Extract the [x, y] coordinate from the center of the cell holding the provided text.  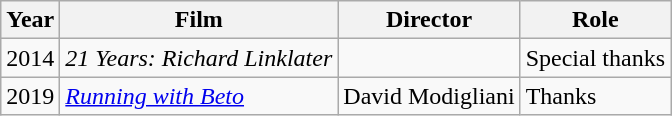
Director [429, 20]
Thanks [595, 96]
Running with Beto [199, 96]
Role [595, 20]
Special thanks [595, 58]
2014 [30, 58]
2019 [30, 96]
Year [30, 20]
David Modigliani [429, 96]
21 Years: Richard Linklater [199, 58]
Film [199, 20]
